Identify which cell holds the provided text, then report its [X, Y] central coordinate. 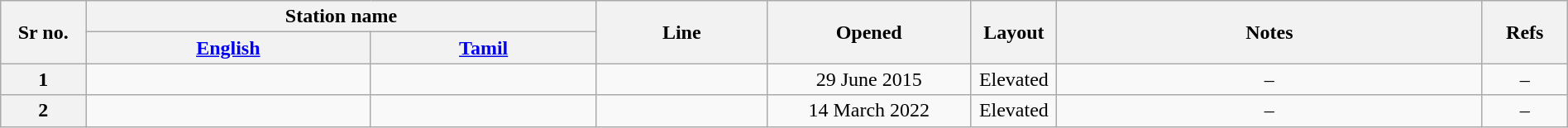
29 June 2015 [868, 79]
1 [43, 79]
Opened [868, 32]
Station name [342, 17]
Tamil [483, 48]
Layout [1014, 32]
Refs [1525, 32]
English [228, 48]
2 [43, 111]
Sr no. [43, 32]
Notes [1269, 32]
14 March 2022 [868, 111]
Line [681, 32]
